Capture the cell that displays the provided text and extract its [X, Y] central coordinate. 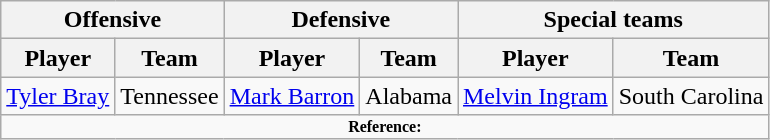
Offensive [112, 20]
Mark Barron [292, 96]
Melvin Ingram [536, 96]
Tennessee [170, 96]
Special teams [614, 20]
Defensive [340, 20]
Alabama [409, 96]
Reference: [385, 127]
Tyler Bray [58, 96]
South Carolina [691, 96]
